Find where the given text appears and provide that cell's center as [X, Y] coordinate. 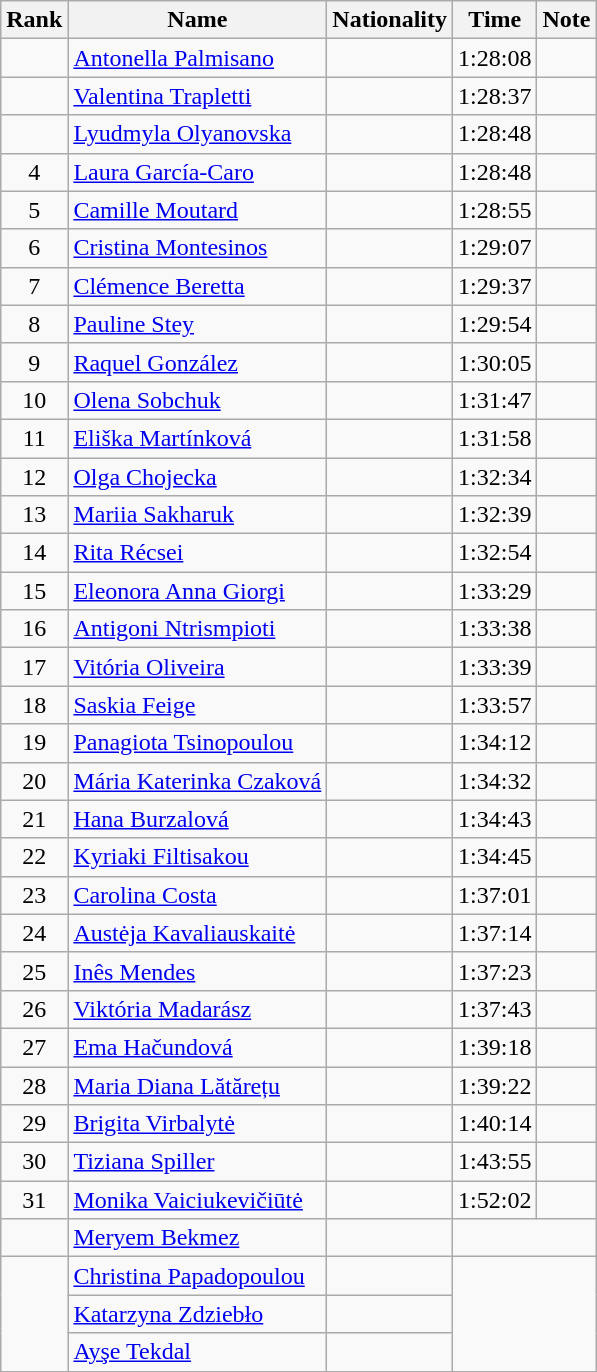
Mária Katerinka Czaková [198, 781]
1:37:14 [495, 933]
Eliška Martínková [198, 438]
1:31:58 [495, 438]
Antigoni Ntrismpioti [198, 629]
22 [34, 857]
Hana Burzalová [198, 819]
Carolina Costa [198, 895]
1:39:18 [495, 1047]
4 [34, 172]
1:37:01 [495, 895]
Antonella Palmisano [198, 58]
Austėja Kavaliauskaitė [198, 933]
Saskia Feige [198, 705]
1:34:32 [495, 781]
Name [198, 20]
25 [34, 971]
29 [34, 1124]
1:40:14 [495, 1124]
1:43:55 [495, 1162]
1:34:45 [495, 857]
15 [34, 591]
Ema Hačundová [198, 1047]
21 [34, 819]
Pauline Stey [198, 324]
13 [34, 515]
Vitória Oliveira [198, 667]
Christina Papadopoulou [198, 1276]
1:34:43 [495, 819]
Note [566, 20]
Tiziana Spiller [198, 1162]
Lyudmyla Olyanovska [198, 134]
1:33:29 [495, 591]
1:32:34 [495, 477]
Cristina Montesinos [198, 248]
Raquel González [198, 362]
Camille Moutard [198, 210]
Ayşe Tekdal [198, 1352]
Brigita Virbalytė [198, 1124]
1:34:12 [495, 743]
Clémence Beretta [198, 286]
30 [34, 1162]
11 [34, 438]
1:32:39 [495, 515]
1:39:22 [495, 1085]
14 [34, 553]
18 [34, 705]
6 [34, 248]
Olga Chojecka [198, 477]
31 [34, 1200]
24 [34, 933]
1:30:05 [495, 362]
9 [34, 362]
8 [34, 324]
Eleonora Anna Giorgi [198, 591]
Maria Diana Lătărețu [198, 1085]
1:37:43 [495, 1009]
1:37:23 [495, 971]
12 [34, 477]
28 [34, 1085]
1:29:07 [495, 248]
Rita Récsei [198, 553]
26 [34, 1009]
1:52:02 [495, 1200]
Inês Mendes [198, 971]
19 [34, 743]
Olena Sobchuk [198, 400]
Viktória Madarász [198, 1009]
23 [34, 895]
Nationality [390, 20]
10 [34, 400]
17 [34, 667]
Time [495, 20]
Kyriaki Filtisakou [198, 857]
Valentina Trapletti [198, 96]
20 [34, 781]
16 [34, 629]
Rank [34, 20]
1:33:39 [495, 667]
Katarzyna Zdziebło [198, 1314]
1:29:54 [495, 324]
Monika Vaiciukevičiūtė [198, 1200]
1:31:47 [495, 400]
1:29:37 [495, 286]
Meryem Bekmez [198, 1238]
Panagiota Tsinopoulou [198, 743]
1:32:54 [495, 553]
1:28:37 [495, 96]
7 [34, 286]
1:33:57 [495, 705]
5 [34, 210]
1:33:38 [495, 629]
Mariia Sakharuk [198, 515]
27 [34, 1047]
1:28:55 [495, 210]
1:28:08 [495, 58]
Laura García-Caro [198, 172]
